Search for the cell housing the specified text and yield its (X, Y) center coordinate. 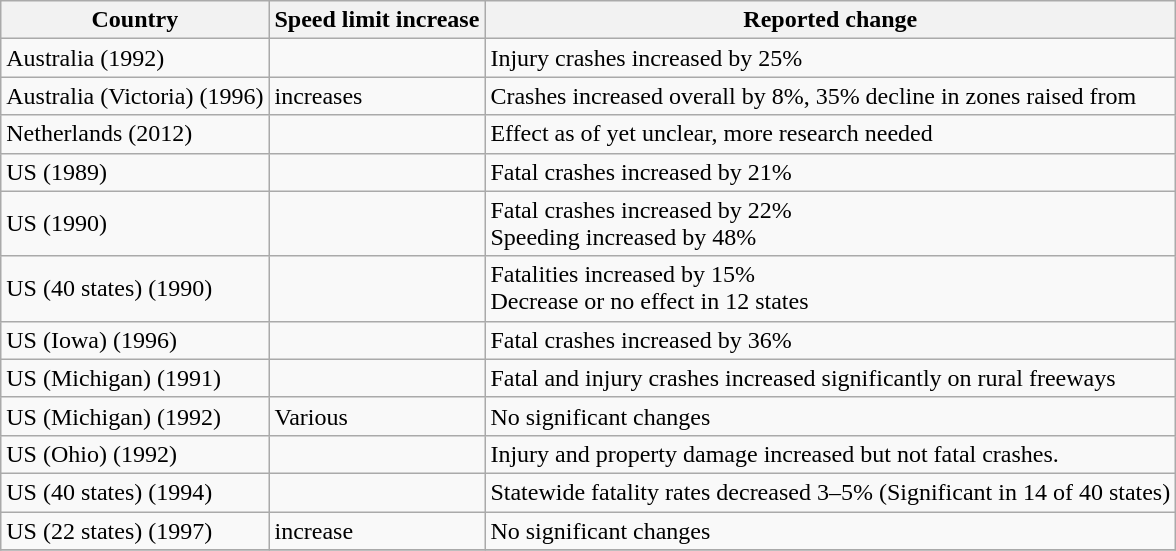
US (40 states) (1990) (135, 288)
Crashes increased overall by 8%, 35% decline in zones raised from (830, 96)
Fatal crashes increased by 22%Speeding increased by 48% (830, 224)
Speed limit increase (377, 20)
US (Iowa) (1996) (135, 340)
increases (377, 96)
US (Michigan) (1991) (135, 378)
Various (377, 416)
Country (135, 20)
Statewide fatality rates decreased 3–5% (Significant in 14 of 40 states) (830, 492)
Fatal crashes increased by 21% (830, 172)
US (1989) (135, 172)
US (Michigan) (1992) (135, 416)
Injury and property damage increased but not fatal crashes. (830, 454)
Fatalities increased by 15%Decrease or no effect in 12 states (830, 288)
US (40 states) (1994) (135, 492)
increase (377, 531)
Effect as of yet unclear, more research needed (830, 134)
Reported change (830, 20)
US (Ohio) (1992) (135, 454)
Fatal crashes increased by 36% (830, 340)
Australia (1992) (135, 58)
Netherlands (2012) (135, 134)
Injury crashes increased by 25% (830, 58)
Australia (Victoria) (1996) (135, 96)
Fatal and injury crashes increased significantly on rural freeways (830, 378)
US (22 states) (1997) (135, 531)
US (1990) (135, 224)
